Locate the cell with the specified text and output its [X, Y] center coordinate. 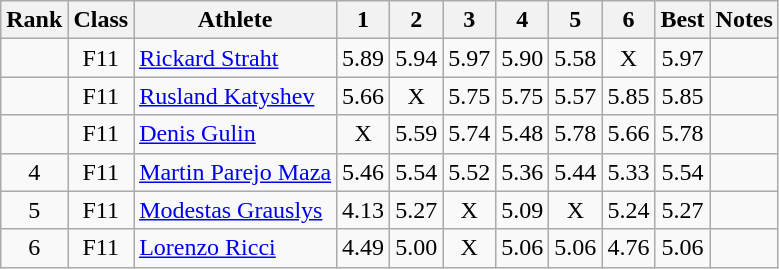
Denis Gulin [236, 134]
Rusland Katyshev [236, 96]
Lorenzo Ricci [236, 248]
5.94 [416, 58]
5.48 [522, 134]
Notes [744, 20]
5.57 [576, 96]
5.09 [522, 210]
Athlete [236, 20]
5.90 [522, 58]
2 [416, 20]
Class [101, 20]
5.59 [416, 134]
1 [364, 20]
4.13 [364, 210]
Best [682, 20]
5.24 [628, 210]
5.52 [470, 172]
5.44 [576, 172]
5.33 [628, 172]
5.74 [470, 134]
4.49 [364, 248]
Modestas Grauslys [236, 210]
3 [470, 20]
5.36 [522, 172]
4.76 [628, 248]
5.00 [416, 248]
5.58 [576, 58]
5.89 [364, 58]
5.46 [364, 172]
Rank [34, 20]
Martin Parejo Maza [236, 172]
Rickard Straht [236, 58]
